Output the (x, y) coordinate of the center of the cell containing the given text.  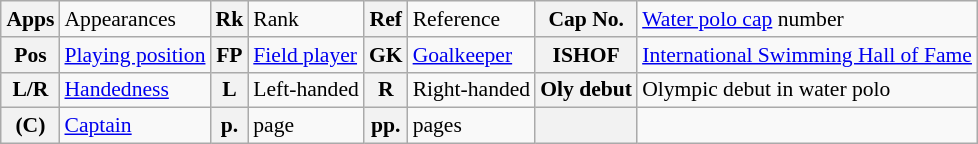
Reference (472, 19)
Apps (30, 19)
pages (472, 126)
International Swimming Hall of Fame (807, 55)
(C) (30, 126)
GK (386, 55)
Left-handed (306, 90)
FP (230, 55)
p. (230, 126)
Goalkeeper (472, 55)
Right-handed (472, 90)
ISHOF (586, 55)
pp. (386, 126)
Cap No. (586, 19)
Water polo cap number (807, 19)
Playing position (134, 55)
Pos (30, 55)
Captain (134, 126)
L/R (30, 90)
page (306, 126)
Oly debut (586, 90)
Appearances (134, 19)
Field player (306, 55)
Olympic debut in water polo (807, 90)
Ref (386, 19)
Rk (230, 19)
Handedness (134, 90)
Rank (306, 19)
L (230, 90)
R (386, 90)
